For the text-containing cell, return its midpoint in [X, Y] coordinate format. 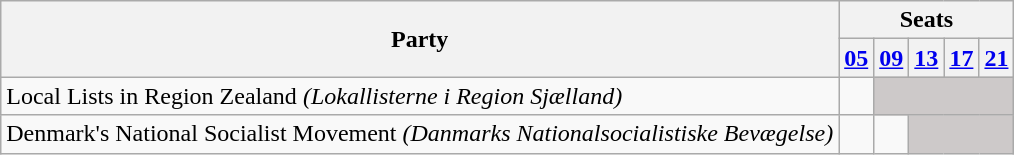
Seats [926, 20]
05 [856, 58]
Denmark's National Socialist Movement (Danmarks Nationalsocialistiske Bevægelse) [420, 134]
Party [420, 39]
Local Lists in Region Zealand (Lokallisterne i Region Sjælland) [420, 96]
13 [926, 58]
17 [962, 58]
09 [892, 58]
21 [996, 58]
